Detect which cell encompasses the target text, then output its [X, Y] center coordinate. 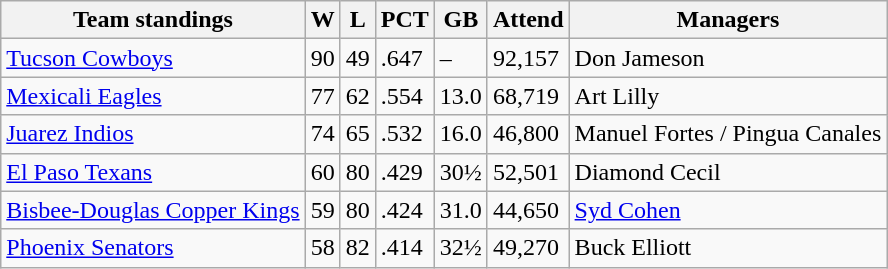
Mexicali Eagles [153, 96]
49,270 [528, 248]
52,501 [528, 172]
60 [322, 172]
Managers [728, 20]
74 [322, 134]
90 [322, 58]
16.0 [460, 134]
32½ [460, 248]
GB [460, 20]
W [322, 20]
Syd Cohen [728, 210]
PCT [404, 20]
Tucson Cowboys [153, 58]
49 [358, 58]
El Paso Texans [153, 172]
.424 [404, 210]
68,719 [528, 96]
Team standings [153, 20]
Phoenix Senators [153, 248]
Diamond Cecil [728, 172]
Don Jameson [728, 58]
– [460, 58]
65 [358, 134]
Attend [528, 20]
13.0 [460, 96]
82 [358, 248]
.532 [404, 134]
.647 [404, 58]
30½ [460, 172]
62 [358, 96]
.429 [404, 172]
.414 [404, 248]
46,800 [528, 134]
Juarez Indios [153, 134]
58 [322, 248]
Buck Elliott [728, 248]
Bisbee-Douglas Copper Kings [153, 210]
92,157 [528, 58]
.554 [404, 96]
44,650 [528, 210]
L [358, 20]
31.0 [460, 210]
59 [322, 210]
77 [322, 96]
Manuel Fortes / Pingua Canales [728, 134]
Art Lilly [728, 96]
